Detect which cell encompasses the target text, then output its (X, Y) center coordinate. 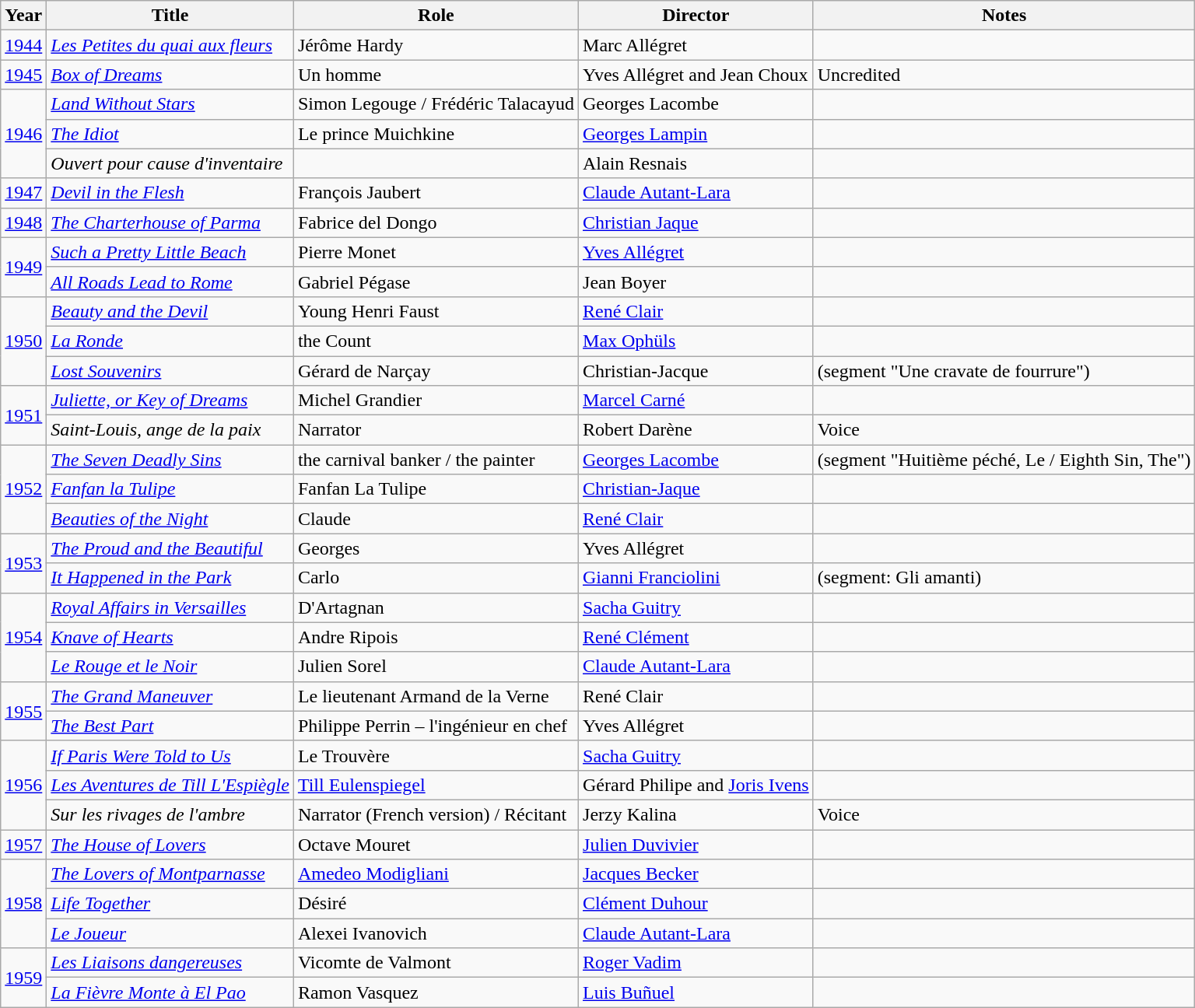
1952 (23, 489)
1950 (23, 341)
1949 (23, 267)
(segment "Huitième péché, Le / Eighth Sin, The") (1004, 460)
Le Joueur (170, 933)
Jean Boyer (696, 282)
Beauties of the Night (170, 519)
Un homme (436, 75)
François Jaubert (436, 193)
Lost Souvenirs (170, 371)
Julien Sorel (436, 667)
The Lovers of Montparnasse (170, 874)
Roger Vadim (696, 963)
Christian Jaque (696, 222)
Notes (1004, 16)
1954 (23, 637)
Philippe Perrin – l'ingénieur en chef (436, 726)
Les Liaisons dangereuses (170, 963)
(segment "Une cravate de fourrure") (1004, 371)
The Charterhouse of Parma (170, 222)
1948 (23, 222)
1946 (23, 134)
La Ronde (170, 341)
Jacques Becker (696, 874)
It Happened in the Park (170, 578)
La Fièvre Monte à El Pao (170, 992)
Jerzy Kalina (696, 814)
Land Without Stars (170, 104)
Les Aventures de Till L'Espiègle (170, 785)
the carnival banker / the painter (436, 460)
All Roads Lead to Rome (170, 282)
Luis Buñuel (696, 992)
1947 (23, 193)
Role (436, 16)
D'Artagnan (436, 607)
Gabriel Pégase (436, 282)
If Paris Were Told to Us (170, 755)
The Idiot (170, 134)
Alain Resnais (696, 163)
Marcel Carné (696, 401)
Knave of Hearts (170, 637)
Michel Grandier (436, 401)
Les Petites du quai aux fleurs (170, 45)
Uncredited (1004, 75)
Young Henri Faust (436, 311)
Narrator (French version) / Récitant (436, 814)
Box of Dreams (170, 75)
Marc Allégret (696, 45)
1958 (23, 904)
Gianni Franciolini (696, 578)
Gérard Philipe and Joris Ivens (696, 785)
Simon Legouge / Frédéric Talacayud (436, 104)
Robert Darène (696, 430)
Jérôme Hardy (436, 45)
Director (696, 16)
The House of Lovers (170, 844)
Alexei Ivanovich (436, 933)
Such a Pretty Little Beach (170, 252)
Georges Lampin (696, 134)
(segment: Gli amanti) (1004, 578)
Title (170, 16)
Carlo (436, 578)
Le Rouge et le Noir (170, 667)
Vicomte de Valmont (436, 963)
Julien Duvivier (696, 844)
Clément Duhour (696, 904)
1956 (23, 785)
Year (23, 16)
Narrator (436, 430)
1955 (23, 711)
Saint-Louis, ange de la paix (170, 430)
Life Together (170, 904)
René Clément (696, 637)
Christian-Jaque (696, 489)
Royal Affairs in Versailles (170, 607)
Gérard de Narçay (436, 371)
Fabrice del Dongo (436, 222)
Claude (436, 519)
Christian-Jacque (696, 371)
1944 (23, 45)
1951 (23, 415)
Pierre Monet (436, 252)
Georges (436, 548)
Le lieutenant Armand de la Verne (436, 696)
the Count (436, 341)
Max Ophüls (696, 341)
Ouvert pour cause d'inventaire (170, 163)
1959 (23, 978)
The Best Part (170, 726)
Andre Ripois (436, 637)
Désiré (436, 904)
Octave Mouret (436, 844)
The Seven Deadly Sins (170, 460)
The Grand Maneuver (170, 696)
Devil in the Flesh (170, 193)
Till Eulenspiegel (436, 785)
Juliette, or Key of Dreams (170, 401)
Yves Allégret and Jean Choux (696, 75)
1957 (23, 844)
The Proud and the Beautiful (170, 548)
Amedeo Modigliani (436, 874)
1945 (23, 75)
Fanfan La Tulipe (436, 489)
Le Trouvère (436, 755)
1953 (23, 563)
Fanfan la Tulipe (170, 489)
Sur les rivages de l'ambre (170, 814)
Ramon Vasquez (436, 992)
Le prince Muichkine (436, 134)
Beauty and the Devil (170, 311)
